Identify which cell holds the provided text, then report its (x, y) central coordinate. 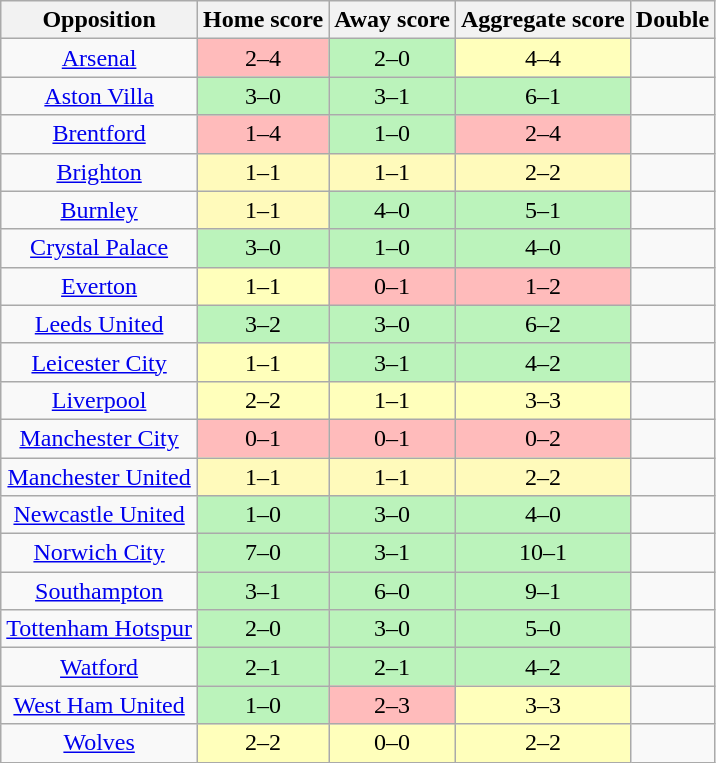
9–1 (544, 591)
Double (672, 20)
Brighton (100, 172)
2–3 (392, 705)
Manchester United (100, 477)
Away score (392, 20)
Manchester City (100, 438)
Watford (100, 667)
1–2 (544, 286)
Brentford (100, 134)
Crystal Palace (100, 248)
3–2 (262, 324)
1–4 (262, 134)
Aston Villa (100, 96)
Aggregate score (544, 20)
Leicester City (100, 362)
Norwich City (100, 553)
Home score (262, 20)
Newcastle United (100, 515)
Wolves (100, 743)
Everton (100, 286)
Burnley (100, 210)
6–0 (392, 591)
5–0 (544, 629)
West Ham United (100, 705)
5–1 (544, 210)
Liverpool (100, 400)
6–2 (544, 324)
7–0 (262, 553)
Tottenham Hotspur (100, 629)
4–4 (544, 58)
0–0 (392, 743)
Leeds United (100, 324)
Opposition (100, 20)
Arsenal (100, 58)
10–1 (544, 553)
6–1 (544, 96)
0–2 (544, 438)
Southampton (100, 591)
